For the text-containing cell, return its midpoint in (X, Y) coordinate format. 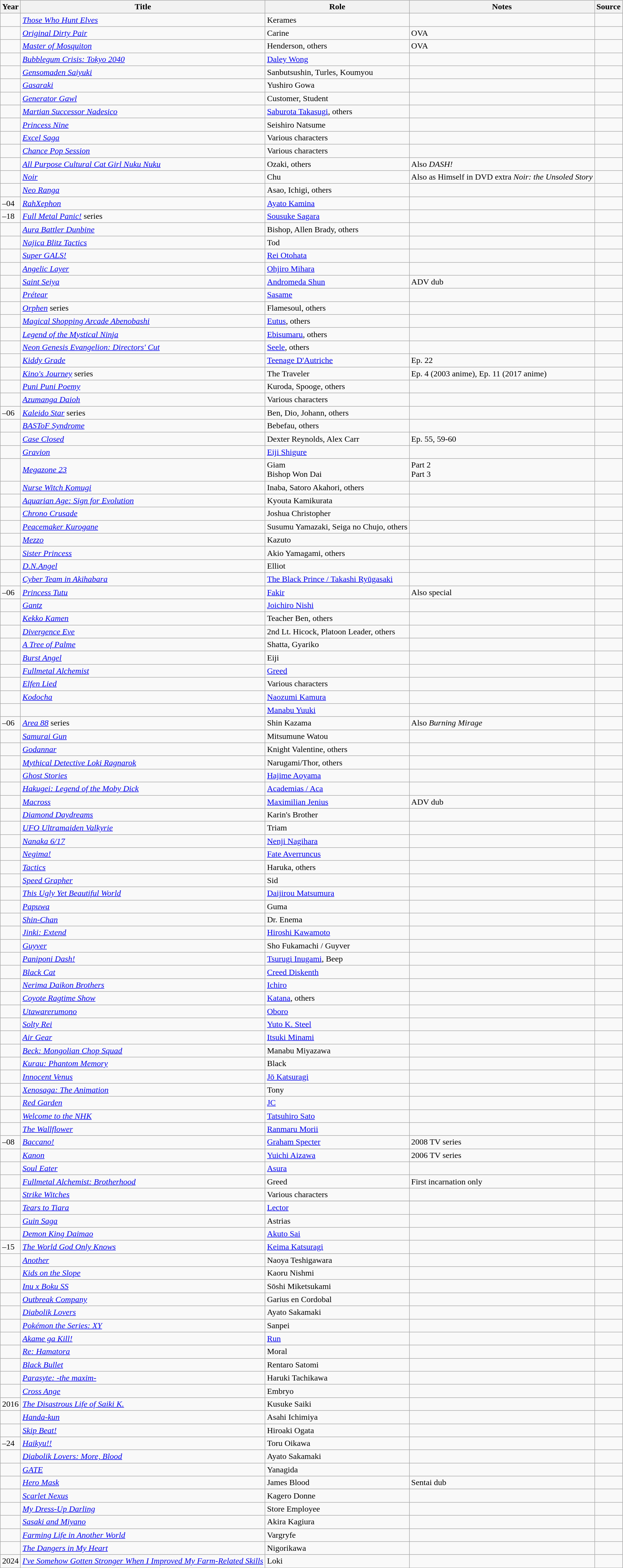
Papuwa (143, 906)
Gasaraki (143, 85)
Tsurugi Inugami, Beep (337, 959)
Ranmaru Morii (337, 1129)
First incarnation only (502, 1181)
Haruka, others (337, 867)
Black Bullet (143, 1365)
Godannar (143, 749)
Jō Katsuragi (337, 1077)
Kino's Journey series (143, 373)
Also as Himself in DVD extra Noir: the Unsoled Story (502, 177)
Andromeda Shun (337, 282)
The Disastrous Life of Saiki K. (143, 1404)
Kuroda, Spooge, others (337, 387)
Re: Hamatora (143, 1352)
Guyver (143, 946)
Aura Battler Dunbine (143, 229)
Sister Princess (143, 553)
Sōshi Miketsukami (337, 1286)
BASToF Syndrome (143, 426)
Gantz (143, 605)
Eiji (337, 658)
Akame ga Kill! (143, 1339)
Hero Mask (143, 1483)
Sasame (337, 295)
Handa-kun (143, 1417)
Garius en Cordobal (337, 1299)
–18 (10, 216)
Haikyu!! (143, 1443)
Bubblegum Crisis: Tokyo 2040 (143, 59)
Shatta, Gyariko (337, 645)
JC (337, 1103)
Martian Successor Nadesico (143, 111)
Karin's Brother (337, 815)
Yuichi Aizawa (337, 1155)
Sho Fukamachi / Guyver (337, 946)
2016 (10, 1404)
Ep. 4 (2003 anime), Ep. 11 (2017 anime) (502, 373)
Susumu Yamazaki, Seiga no Chujo, others (337, 527)
Run (337, 1339)
Akuto Sai (337, 1234)
Kids on the Slope (143, 1273)
2006 TV series (502, 1155)
Haruki Tachikawa (337, 1378)
Ozaki, others (337, 164)
Moral (337, 1352)
A Tree of Palme (143, 645)
Parasyte: -the maxim- (143, 1378)
Customer, Student (337, 98)
UFO Ultramaiden Valkyrie (143, 828)
My Dress-Up Darling (143, 1509)
Sentai dub (502, 1483)
Graham Specter (337, 1142)
The World God Only Knows (143, 1247)
Angelic Layer (143, 269)
Naozumi Kamura (337, 697)
2024 (10, 1561)
Elfen Lied (143, 684)
Lector (337, 1207)
Daley Wong (337, 59)
Elliot (337, 566)
The Dangers in My Heart (143, 1548)
Chrono Crusade (143, 514)
Innocent Venus (143, 1077)
Pokémon the Series: XY (143, 1325)
Area 88 series (143, 723)
Prétear (143, 295)
Another (143, 1260)
Rentaro Satomi (337, 1365)
Ohjiro Mihara (337, 269)
Shin-Chan (143, 920)
Fullmetal Alchemist (143, 671)
Sasaki and Miyano (143, 1522)
2008 TV series (502, 1142)
Katana, others (337, 998)
Red Garden (143, 1103)
Kaoru Nishmi (337, 1273)
Itsuki Minami (337, 1038)
Diamond Daydreams (143, 815)
Case Closed (143, 439)
Cyber Team in Akihabara (143, 579)
Academias / Aca (337, 788)
Seele, others (337, 347)
Yushiro Gowa (337, 85)
Teacher Ben, others (337, 619)
Beck: Mongolian Chop Squad (143, 1051)
Store Employee (337, 1509)
Azumanga Daioh (143, 400)
Gensomaden Saiyuki (143, 72)
Master of Mosquiton (143, 46)
Guma (337, 906)
Saburota Takasugi, others (337, 111)
Nenji Nagihara (337, 841)
Strike Witches (143, 1194)
Kerames (337, 20)
Ichiro (337, 985)
Akio Yamagami, others (337, 553)
Samurai Gun (143, 736)
Skip Beat! (143, 1430)
Mitsumune Watou (337, 736)
Part 2Part 3 (502, 470)
Notes (502, 7)
Asura (337, 1168)
Baccano! (143, 1142)
Kyouta Kamikurata (337, 501)
Diabolik Lovers: More, Blood (143, 1457)
Paniponi Dash! (143, 959)
Orphen series (143, 308)
Ayato Kamina (337, 203)
Dexter Reynolds, Alex Carr (337, 439)
Cross Ange (143, 1391)
Macross (143, 802)
Kazuto (337, 540)
2nd Lt. Hicock, Platoon Leader, others (337, 632)
Coyote Ragtime Show (143, 998)
Triam (337, 828)
Kodocha (143, 697)
–04 (10, 203)
Nigorikawa (337, 1548)
Excel Saga (143, 138)
Original Dirty Pair (143, 33)
Role (337, 7)
The Wallflower (143, 1129)
–15 (10, 1247)
Outbreak Company (143, 1299)
Mythical Detective Loki Ragnarok (143, 762)
Diabolik Lovers (143, 1312)
Ep. 55, 59-60 (502, 439)
Carine (337, 33)
Hajime Aoyama (337, 775)
Those Who Hunt Elves (143, 20)
Farming Life in Another World (143, 1535)
Generator Gawl (143, 98)
Akira Kagiura (337, 1522)
Black (337, 1064)
The Traveler (337, 373)
Hiroshi Kawamoto (337, 933)
Sanpei (337, 1325)
Kurau: Phantom Memory (143, 1064)
Scarlet Nexus (143, 1496)
Jinki: Extend (143, 933)
The Black Prince / Takashi Ryūgasaki (337, 579)
Gravion (143, 452)
RahXephon (143, 203)
Guin Saga (143, 1221)
Tatsuhiro Sato (337, 1116)
Neo Ranga (143, 190)
Saint Seiya (143, 282)
Yanagida (337, 1470)
Welcome to the NHK (143, 1116)
Sousuke Sagara (337, 216)
Nurse Witch Komugi (143, 487)
Nanaka 6/17 (143, 841)
Soul Eater (143, 1168)
Joichiro Nishi (337, 605)
Tod (337, 243)
Ben, Dio, Johann, others (337, 413)
Rei Otohata (337, 256)
Kekko Kamen (143, 619)
Kaleido Star series (143, 413)
Teenage D'Autriche (337, 360)
Divergence Eve (143, 632)
Knight Valentine, others (337, 749)
Black Cat (143, 972)
I've Somehow Gotten Stronger When I Improved My Farm-Related Skills (143, 1561)
Tears to Tiara (143, 1207)
Eiji Shigure (337, 452)
Puni Puni Poemy (143, 387)
Inu x Boku SS (143, 1286)
Utawarerumono (143, 1011)
Creed Diskenth (337, 972)
Fullmetal Alchemist: Brotherhood (143, 1181)
Magical Shopping Arcade Abenobashi (143, 321)
Toru Oikawa (337, 1443)
Dr. Enema (337, 920)
Peacemaker Kurogane (143, 527)
Fate Averruncus (337, 854)
Megazone 23 (143, 470)
Bishop, Allen Brady, others (337, 229)
Chu (337, 177)
Embryo (337, 1391)
Kagero Donne (337, 1496)
This Ugly Yet Beautiful World (143, 893)
Sanbutsushin, Turles, Koumyou (337, 72)
Shin Kazama (337, 723)
Joshua Christopher (337, 514)
Vargryfe (337, 1535)
Super GALS! (143, 256)
GATE (143, 1470)
Kanon (143, 1155)
Tactics (143, 867)
Nerima Daikon Brothers (143, 985)
Seishiro Natsume (337, 125)
Negima! (143, 854)
Ep. 22 (502, 360)
Solty Rei (143, 1024)
Ebisumaru, others (337, 334)
Princess Tutu (143, 592)
Sid (337, 880)
Noir (143, 177)
Princess Nine (143, 125)
Burst Angel (143, 658)
Xenosaga: The Animation (143, 1090)
Loki (337, 1561)
Asahi Ichimiya (337, 1417)
Bebefau, others (337, 426)
Keima Katsuragi (337, 1247)
Fakir (337, 592)
Manabu Yuuki (337, 710)
Air Gear (143, 1038)
Manabu Miyazawa (337, 1051)
Full Metal Panic! series (143, 216)
Hakugei: Legend of the Moby Dick (143, 788)
Demon King Daimao (143, 1234)
Maximilian Jenius (337, 802)
Neon Genesis Evangelion: Directors' Cut (143, 347)
Also special (502, 592)
Hiroaki Ogata (337, 1430)
D.N.Angel (143, 566)
Kusuke Saiki (337, 1404)
Narugami/Thor, others (337, 762)
Yuto K. Steel (337, 1024)
Astrias (337, 1221)
Inaba, Satoro Akahori, others (337, 487)
Tony (337, 1090)
Najica Blitz Tactics (143, 243)
Year (10, 7)
–24 (10, 1443)
James Blood (337, 1483)
Mezzo (143, 540)
Aquarian Age: Sign for Evolution (143, 501)
Source (608, 7)
Flamesoul, others (337, 308)
Title (143, 7)
Eutus, others (337, 321)
Naoya Teshigawara (337, 1260)
Chance Pop Session (143, 151)
Legend of the Mystical Ninja (143, 334)
Ghost Stories (143, 775)
Oboro (337, 1011)
–08 (10, 1142)
Henderson, others (337, 46)
All Purpose Cultural Cat Girl Nuku Nuku (143, 164)
GiamBishop Won Dai (337, 470)
Also DASH! (502, 164)
Kiddy Grade (143, 360)
Asao, Ichigi, others (337, 190)
Also Burning Mirage (502, 723)
Daijirou Matsumura (337, 893)
Speed Grapher (143, 880)
